Detect which cell encompasses the target text, then output its (x, y) center coordinate. 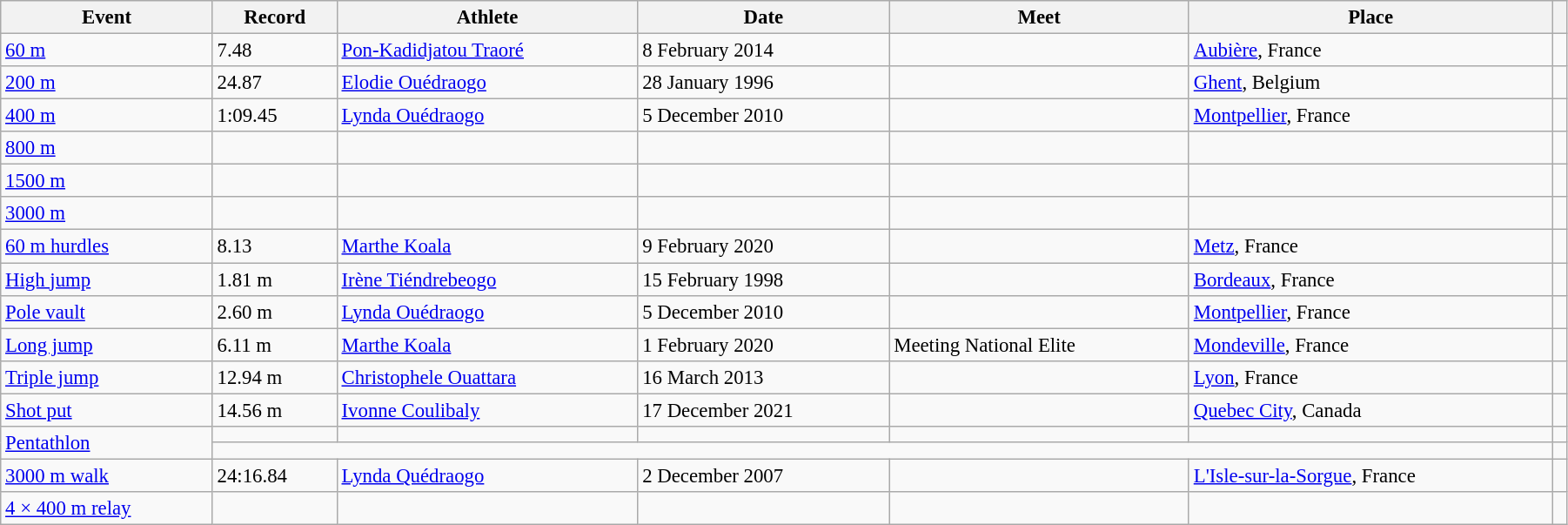
L'Isle-sur-la-Sorgue, France (1370, 475)
Metz, France (1370, 246)
17 December 2021 (764, 410)
Bordeaux, France (1370, 279)
7.48 (275, 50)
Lynda Quédraogo (487, 475)
4 × 400 m relay (107, 508)
Irène Tiéndrebeogo (487, 279)
Record (275, 17)
Quebec City, Canada (1370, 410)
12.94 m (275, 377)
Shot put (107, 410)
2 December 2007 (764, 475)
Date (764, 17)
3000 m (107, 213)
1:09.45 (275, 116)
800 m (107, 148)
28 January 1996 (764, 83)
8.13 (275, 246)
9 February 2020 (764, 246)
16 March 2013 (764, 377)
Elodie Ouédraogo (487, 83)
15 February 1998 (764, 279)
Christophele Ouattara (487, 377)
Athlete (487, 17)
1500 m (107, 181)
Meeting National Elite (1039, 345)
Place (1370, 17)
60 m (107, 50)
14.56 m (275, 410)
Pon-Kadidjatou Traoré (487, 50)
Pole vault (107, 312)
200 m (107, 83)
Lyon, France (1370, 377)
Ivonne Coulibaly (487, 410)
Mondeville, France (1370, 345)
Long jump (107, 345)
Pentathlon (107, 443)
3000 m walk (107, 475)
400 m (107, 116)
24.87 (275, 83)
24:16.84 (275, 475)
1 February 2020 (764, 345)
1.81 m (275, 279)
Aubière, France (1370, 50)
60 m hurdles (107, 246)
High jump (107, 279)
8 February 2014 (764, 50)
Triple jump (107, 377)
2.60 m (275, 312)
6.11 m (275, 345)
Event (107, 17)
Meet (1039, 17)
Ghent, Belgium (1370, 83)
